For the text-containing cell, return its midpoint in [x, y] coordinate format. 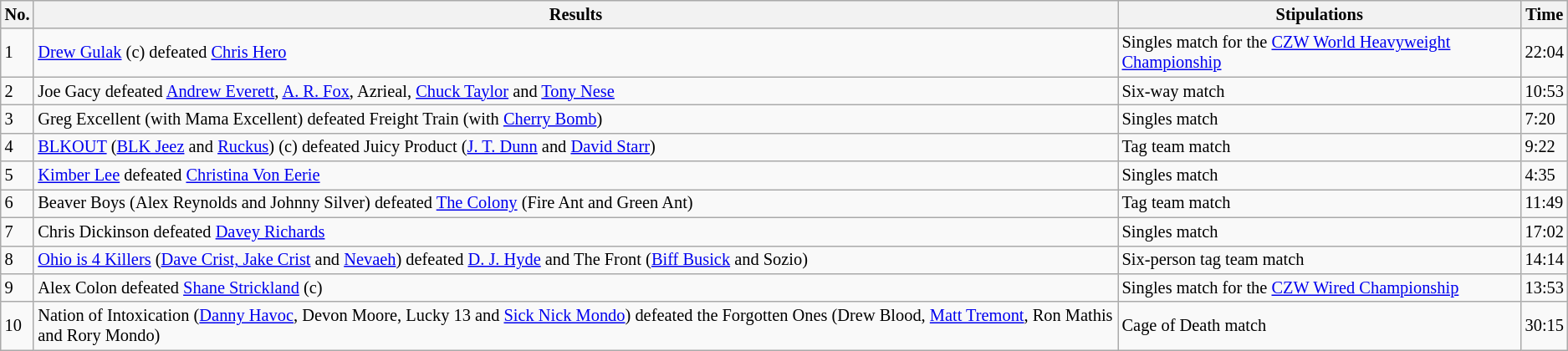
17:02 [1545, 231]
7:20 [1545, 119]
22:04 [1545, 53]
Alex Colon defeated Shane Strickland (c) [575, 287]
Stipulations [1320, 14]
Beaver Boys (Alex Reynolds and Johnny Silver) defeated The Colony (Fire Ant and Green Ant) [575, 203]
BLKOUT (BLK Jeez and Ruckus) (c) defeated Juicy Product (J. T. Dunn and David Starr) [575, 147]
4 [18, 147]
Drew Gulak (c) defeated Chris Hero [575, 53]
Greg Excellent (with Mama Excellent) defeated Freight Train (with Cherry Bomb) [575, 119]
Joe Gacy defeated Andrew Everett, A. R. Fox, Azrieal, Chuck Taylor and Tony Nese [575, 91]
1 [18, 53]
10 [18, 326]
3 [18, 119]
7 [18, 231]
Cage of Death match [1320, 326]
8 [18, 260]
No. [18, 14]
Six-person tag team match [1320, 260]
9 [18, 287]
14:14 [1545, 260]
2 [18, 91]
13:53 [1545, 287]
Singles match for the CZW World Heavyweight Championship [1320, 53]
30:15 [1545, 326]
Singles match for the CZW Wired Championship [1320, 287]
6 [18, 203]
Ohio is 4 Killers (Dave Crist, Jake Crist and Nevaeh) defeated D. J. Hyde and The Front (Biff Busick and Sozio) [575, 260]
Six-way match [1320, 91]
Kimber Lee defeated Christina Von Eerie [575, 175]
5 [18, 175]
4:35 [1545, 175]
Results [575, 14]
10:53 [1545, 91]
9:22 [1545, 147]
Time [1545, 14]
11:49 [1545, 203]
Chris Dickinson defeated Davey Richards [575, 231]
